Output the (x, y) coordinate of the center of the cell containing the given text.  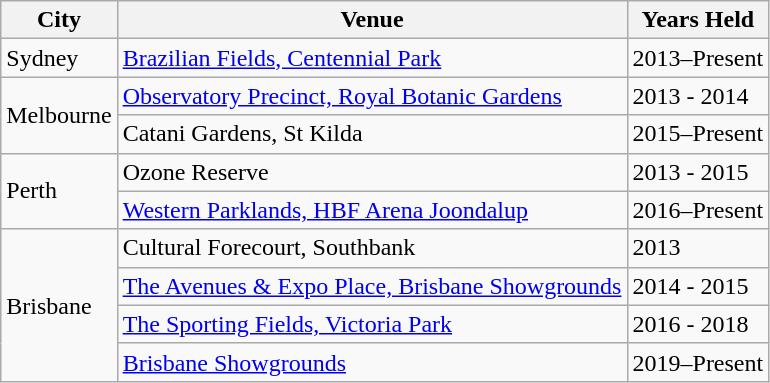
2016–Present (698, 210)
Catani Gardens, St Kilda (372, 134)
2013 - 2014 (698, 96)
Venue (372, 20)
The Avenues & Expo Place, Brisbane Showgrounds (372, 286)
The Sporting Fields, Victoria Park (372, 324)
Melbourne (59, 115)
Sydney (59, 58)
Perth (59, 191)
Brisbane Showgrounds (372, 362)
2016 - 2018 (698, 324)
Years Held (698, 20)
Observatory Precinct, Royal Botanic Gardens (372, 96)
2019–Present (698, 362)
2013–Present (698, 58)
2015–Present (698, 134)
Brisbane (59, 305)
Ozone Reserve (372, 172)
City (59, 20)
2013 (698, 248)
2013 - 2015 (698, 172)
2014 - 2015 (698, 286)
Brazilian Fields, Centennial Park (372, 58)
Western Parklands, HBF Arena Joondalup (372, 210)
Cultural Forecourt, Southbank (372, 248)
